Extract the (x, y) coordinate from the center of the cell holding the provided text.  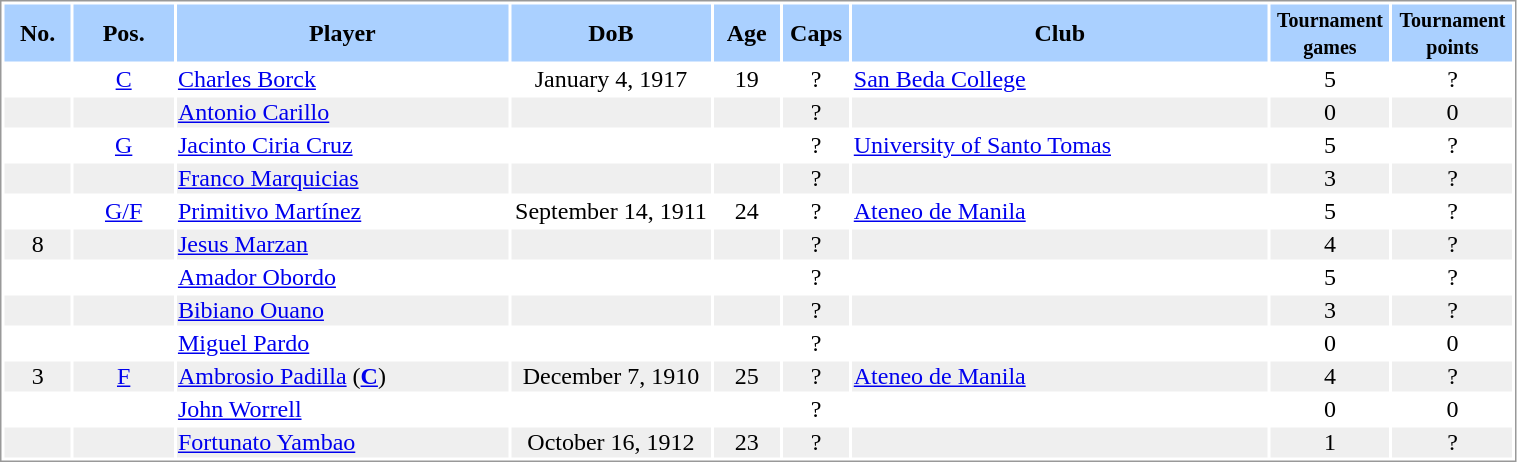
F (124, 377)
Tournamentgames (1330, 32)
Antonio Carillo (342, 113)
Jesus Marzan (342, 245)
Charles Borck (342, 79)
Caps (816, 32)
December 7, 1910 (610, 377)
C (124, 79)
Bibiano Ouano (342, 311)
October 16, 1912 (610, 443)
24 (747, 211)
19 (747, 79)
Amador Obordo (342, 277)
Jacinto Ciria Cruz (342, 145)
Club (1060, 32)
25 (747, 377)
No. (37, 32)
San Beda College (1060, 79)
Fortunato Yambao (342, 443)
Age (747, 32)
Primitivo Martínez (342, 211)
23 (747, 443)
G (124, 145)
Pos. (124, 32)
Ambrosio Padilla (C) (342, 377)
January 4, 1917 (610, 79)
Tournamentpoints (1453, 32)
G/F (124, 211)
Franco Marquicias (342, 179)
DoB (610, 32)
University of Santo Tomas (1060, 145)
Miguel Pardo (342, 343)
1 (1330, 443)
September 14, 1911 (610, 211)
Player (342, 32)
John Worrell (342, 409)
8 (37, 245)
